Detect which cell encompasses the target text, then output its (X, Y) center coordinate. 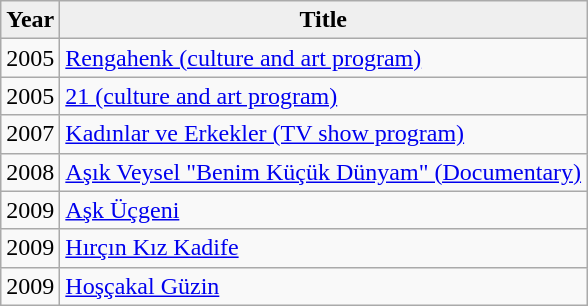
Year (30, 20)
2008 (30, 172)
Title (324, 20)
Hırçın Kız Kadife (324, 248)
Hoşçakal Güzin (324, 286)
Kadınlar ve Erkekler (TV show program) (324, 134)
Rengahenk (culture and art program) (324, 58)
21 (culture and art program) (324, 96)
Aşık Veysel "Benim Küçük Dünyam" (Documentary) (324, 172)
Aşk Üçgeni (324, 210)
2007 (30, 134)
